For the text-containing cell, return its midpoint in [X, Y] coordinate format. 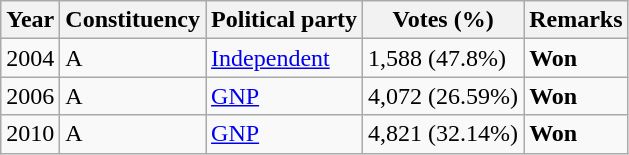
Remarks [576, 20]
Independent [284, 58]
4,821 (32.14%) [444, 134]
1,588 (47.8%) [444, 58]
Year [30, 20]
2004 [30, 58]
Political party [284, 20]
Votes (%) [444, 20]
2006 [30, 96]
Constituency [133, 20]
2010 [30, 134]
4,072 (26.59%) [444, 96]
